Pinpoint the cell where the given text exists, returning its (X, Y) midpoint coordinate. 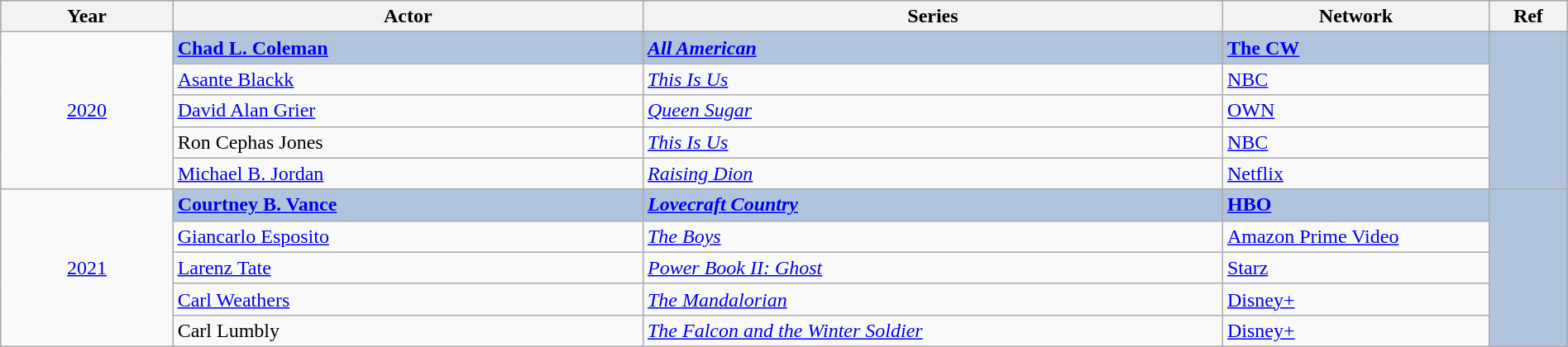
Giancarlo Esposito (408, 236)
Courtney B. Vance (408, 205)
Michael B. Jordan (408, 173)
Ron Cephas Jones (408, 142)
Year (87, 17)
2021 (87, 268)
Queen Sugar (933, 111)
Actor (408, 17)
Network (1355, 17)
2020 (87, 111)
Carl Weathers (408, 299)
OWN (1355, 111)
Amazon Prime Video (1355, 236)
David Alan Grier (408, 111)
All American (933, 48)
Chad L. Coleman (408, 48)
Power Book II: Ghost (933, 268)
Larenz Tate (408, 268)
Carl Lumbly (408, 330)
Asante Blackk (408, 79)
Raising Dion (933, 173)
The Falcon and the Winter Soldier (933, 330)
Netflix (1355, 173)
Series (933, 17)
HBO (1355, 205)
The Boys (933, 236)
The Mandalorian (933, 299)
Starz (1355, 268)
Ref (1528, 17)
The CW (1355, 48)
Lovecraft Country (933, 205)
